Find where the given text appears and provide that cell's center as [x, y] coordinate. 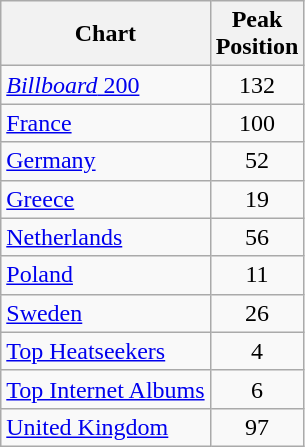
PeakPosition [257, 34]
Poland [106, 275]
Sweden [106, 313]
Top Heatseekers [106, 351]
6 [257, 389]
Germany [106, 161]
132 [257, 85]
Billboard 200 [106, 85]
19 [257, 199]
France [106, 123]
97 [257, 427]
11 [257, 275]
Top Internet Albums [106, 389]
Chart [106, 34]
52 [257, 161]
26 [257, 313]
Netherlands [106, 237]
56 [257, 237]
United Kingdom [106, 427]
4 [257, 351]
Greece [106, 199]
100 [257, 123]
